For the text-containing cell, return its midpoint in [X, Y] coordinate format. 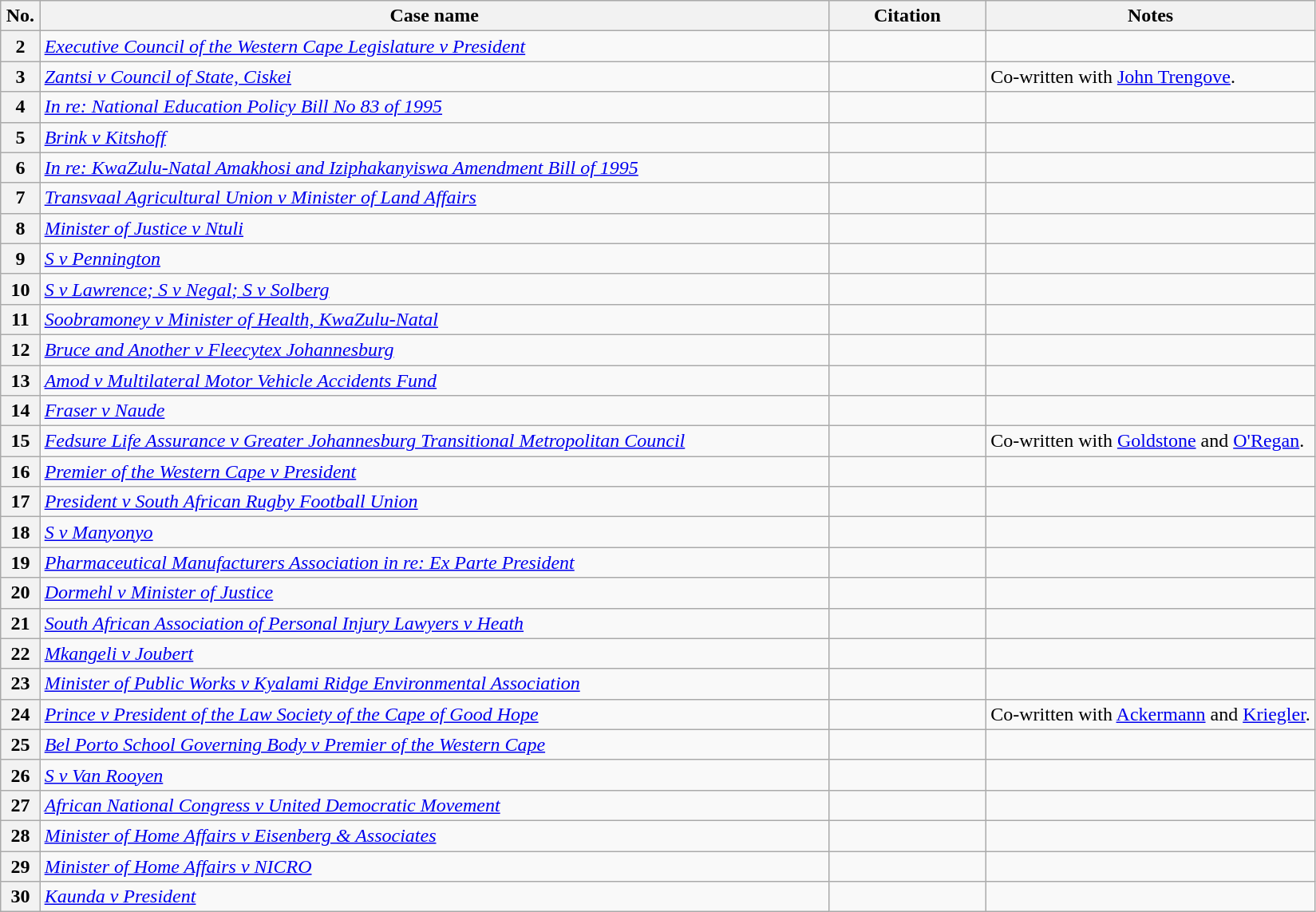
Minister of Home Affairs v NICRO [434, 866]
Fraser v Naude [434, 411]
Bel Porto School Governing Body v Premier of the Western Cape [434, 744]
Zantsi v Council of State, Ciskei [434, 77]
19 [21, 563]
Kaunda v President [434, 897]
29 [21, 866]
Transvaal Agricultural Union v Minister of Land Affairs [434, 198]
20 [21, 593]
4 [21, 107]
S v Lawrence; S v Negal; S v Solberg [434, 289]
11 [21, 319]
S v Manyonyo [434, 532]
16 [21, 472]
No. [21, 16]
Bruce and Another v Fleecytex Johannesburg [434, 349]
8 [21, 228]
13 [21, 381]
5 [21, 137]
12 [21, 349]
S v Pennington [434, 259]
30 [21, 897]
10 [21, 289]
Minister of Home Affairs v Eisenberg & Associates [434, 835]
Co-written with Ackermann and Kriegler. [1151, 714]
In re: National Education Policy Bill No 83 of 1995 [434, 107]
African National Congress v United Democratic Movement [434, 805]
2 [21, 46]
27 [21, 805]
21 [21, 623]
Soobramoney v Minister of Health, KwaZulu-Natal [434, 319]
Brink v Kitshoff [434, 137]
In re: KwaZulu-Natal Amakhosi and Iziphakanyiswa Amendment Bill of 1995 [434, 168]
Co-written with John Trengove. [1151, 77]
15 [21, 441]
3 [21, 77]
Case name [434, 16]
6 [21, 168]
Premier of the Western Cape v President [434, 472]
28 [21, 835]
26 [21, 775]
23 [21, 684]
Mkangeli v Joubert [434, 653]
22 [21, 653]
17 [21, 502]
Fedsure Life Assurance v Greater Johannesburg Transitional Metropolitan Council [434, 441]
President v South African Rugby Football Union [434, 502]
9 [21, 259]
Minister of Public Works v Kyalami Ridge Environmental Association [434, 684]
Notes [1151, 16]
Prince v President of the Law Society of the Cape of Good Hope [434, 714]
7 [21, 198]
S v Van Rooyen [434, 775]
Minister of Justice v Ntuli [434, 228]
Co-written with Goldstone and O'Regan. [1151, 441]
Amod v Multilateral Motor Vehicle Accidents Fund [434, 381]
24 [21, 714]
Citation [907, 16]
Pharmaceutical Manufacturers Association in re: Ex Parte President [434, 563]
South African Association of Personal Injury Lawyers v Heath [434, 623]
14 [21, 411]
Dormehl v Minister of Justice [434, 593]
Executive Council of the Western Cape Legislature v President [434, 46]
25 [21, 744]
18 [21, 532]
